Provide the (X, Y) coordinate of the cell's center where the given text is located.  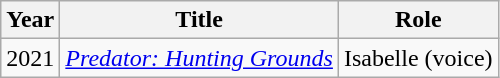
2021 (30, 58)
Isabelle (voice) (418, 58)
Title (200, 20)
Year (30, 20)
Role (418, 20)
Predator: Hunting Grounds (200, 58)
